Pinpoint the cell where the given text exists, returning its [x, y] midpoint coordinate. 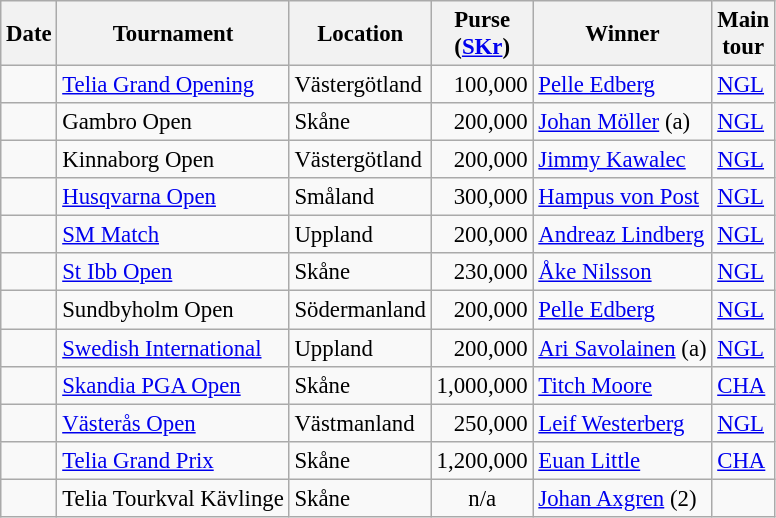
Date [29, 34]
Euan Little [622, 460]
Titch Moore [622, 385]
Johan Axgren (2) [622, 498]
Ari Savolainen (a) [622, 348]
Telia Grand Prix [173, 460]
Purse(SKr) [482, 34]
1,200,000 [482, 460]
Winner [622, 34]
Skandia PGA Open [173, 385]
Sundbyholm Open [173, 310]
1,000,000 [482, 385]
100,000 [482, 85]
SM Match [173, 235]
Husqvarna Open [173, 197]
Jimmy Kawalec [622, 160]
Swedish International [173, 348]
Leif Westerberg [622, 423]
250,000 [482, 423]
Johan Möller (a) [622, 122]
300,000 [482, 197]
Västmanland [360, 423]
Småland [360, 197]
Hampus von Post [622, 197]
Andreaz Lindberg [622, 235]
Tournament [173, 34]
230,000 [482, 273]
n/a [482, 498]
Telia Grand Opening [173, 85]
Gambro Open [173, 122]
Åke Nilsson [622, 273]
Södermanland [360, 310]
Maintour [744, 34]
St Ibb Open [173, 273]
Kinnaborg Open [173, 160]
Telia Tourkval Kävlinge [173, 498]
Location [360, 34]
Västerås Open [173, 423]
